Return [X, Y] of the center of cell containing provided text 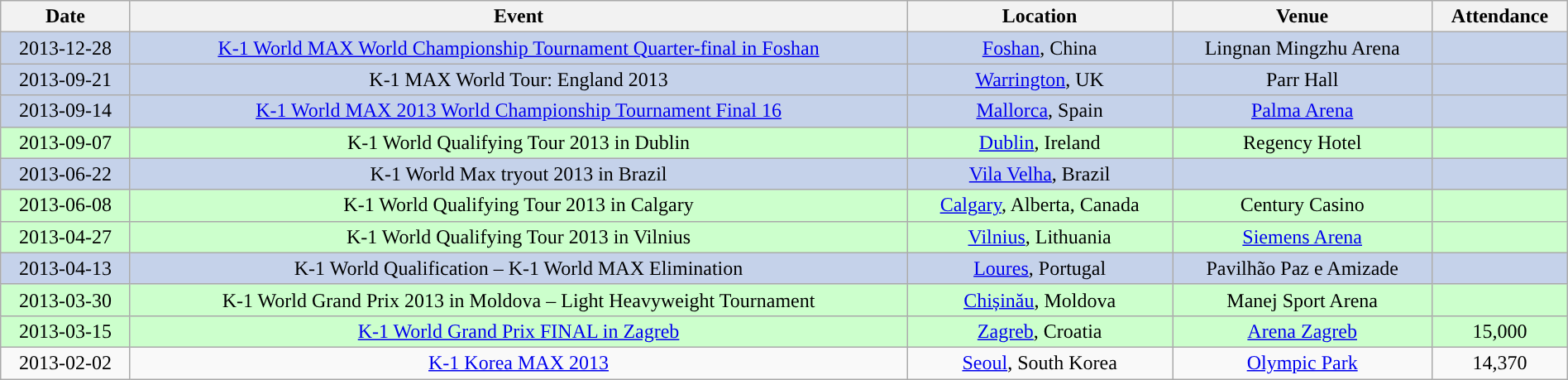
2013-04-13 [66, 268]
Location [1040, 17]
Seoul, South Korea [1040, 363]
K-1 World Grand Prix 2013 in Moldova – Light Heavyweight Tournament [518, 300]
2013-04-27 [66, 237]
Vila Velha, Brazil [1040, 174]
Pavilhão Paz e Amizade [1303, 268]
2013-09-14 [66, 111]
K-1 World MAX 2013 World Championship Tournament Final 16 [518, 111]
2013-06-08 [66, 205]
Date [66, 17]
Venue [1303, 17]
Calgary, Alberta, Canada [1040, 205]
Attendance [1500, 17]
Zagreb, Croatia [1040, 331]
Chișinău, Moldova [1040, 300]
Lingnan Mingzhu Arena [1303, 48]
K-1 World Qualification – K-1 World MAX Elimination [518, 268]
2013-03-30 [66, 300]
Arena Zagreb [1303, 331]
14,370 [1500, 363]
Warrington, UK [1040, 79]
2013-03-15 [66, 331]
K-1 Korea MAX 2013 [518, 363]
K-1 World MAX World Championship Tournament Quarter-final in Foshan [518, 48]
K-1 World Qualifying Tour 2013 in Vilnius [518, 237]
Century Casino [1303, 205]
Regency Hotel [1303, 142]
Dublin, Ireland [1040, 142]
Event [518, 17]
15,000 [1500, 331]
Loures, Portugal [1040, 268]
2013-09-21 [66, 79]
K-1 World Qualifying Tour 2013 in Dublin [518, 142]
K-1 MAX World Tour: England 2013 [518, 79]
2013-12-28 [66, 48]
Siemens Arena [1303, 237]
Foshan, China [1040, 48]
Palma Arena [1303, 111]
Parr Hall [1303, 79]
Vilnius, Lithuania [1040, 237]
K-1 World Grand Prix FINAL in Zagreb [518, 331]
Manej Sport Arena [1303, 300]
2013-02-02 [66, 363]
2013-09-07 [66, 142]
K-1 World Max tryout 2013 in Brazil [518, 174]
Mallorca, Spain [1040, 111]
K-1 World Qualifying Tour 2013 in Calgary [518, 205]
2013-06-22 [66, 174]
Olympic Park [1303, 363]
